Find where the given text appears and provide that cell's center as [X, Y] coordinate. 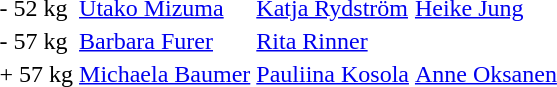
Barbara Furer [165, 41]
Rita Rinner [333, 41]
